Extract the (x, y) coordinate from the center of the cell holding the provided text.  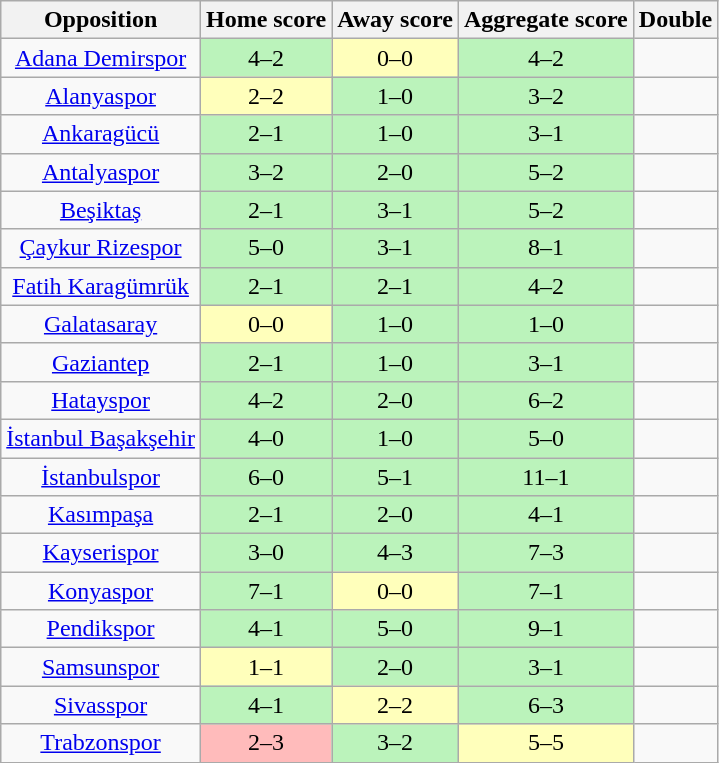
İstanbulspor (101, 477)
8–1 (546, 248)
Konyaspor (101, 591)
6–2 (546, 400)
1–1 (266, 667)
9–1 (546, 629)
5–5 (546, 743)
3–0 (266, 553)
5–1 (396, 477)
Home score (266, 20)
Double (675, 20)
7–3 (546, 553)
2–3 (266, 743)
Opposition (101, 20)
4–3 (396, 553)
Pendikspor (101, 629)
Galatasaray (101, 324)
6–3 (546, 705)
Alanyaspor (101, 96)
Aggregate score (546, 20)
Sivasspor (101, 705)
Fatih Karagümrük (101, 286)
Çaykur Rizespor (101, 248)
Kasımpaşa (101, 515)
Beşiktaş (101, 210)
Trabzonspor (101, 743)
Ankaragücü (101, 134)
İstanbul Başakşehir (101, 438)
Gaziantep (101, 362)
Adana Demirspor (101, 58)
Samsunspor (101, 667)
Antalyaspor (101, 172)
Kayserispor (101, 553)
11–1 (546, 477)
Away score (396, 20)
6–0 (266, 477)
4–0 (266, 438)
Hatayspor (101, 400)
